Pinpoint the cell where the given text exists, returning its (x, y) midpoint coordinate. 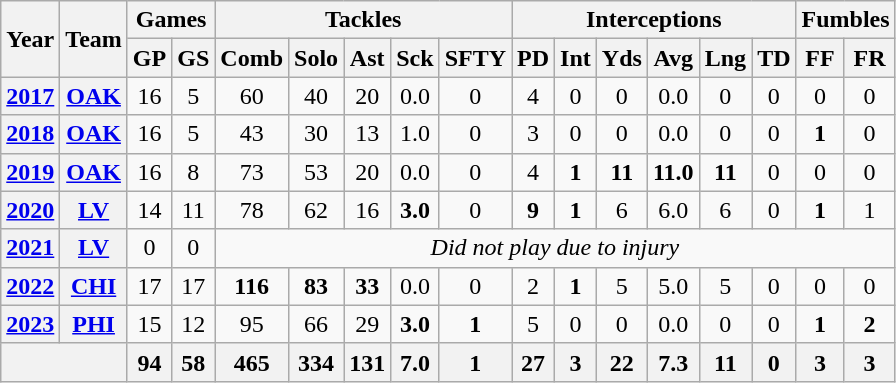
5.0 (673, 286)
FR (870, 58)
43 (252, 134)
29 (368, 324)
73 (252, 172)
95 (252, 324)
14 (149, 210)
7.0 (415, 362)
60 (252, 96)
7.3 (673, 362)
8 (194, 172)
Interceptions (654, 20)
40 (316, 96)
2017 (30, 96)
30 (316, 134)
SFTY (475, 58)
2018 (30, 134)
GS (194, 58)
131 (368, 362)
2020 (30, 210)
Year (30, 39)
22 (622, 362)
12 (194, 324)
FF (820, 58)
Comb (252, 58)
2019 (30, 172)
Int (576, 58)
9 (534, 210)
Tackles (364, 20)
2021 (30, 248)
Yds (622, 58)
Avg (673, 58)
TD (774, 58)
78 (252, 210)
334 (316, 362)
1.0 (415, 134)
2022 (30, 286)
Lng (725, 58)
83 (316, 286)
Games (170, 20)
Team (94, 39)
11.0 (673, 172)
13 (368, 134)
27 (534, 362)
66 (316, 324)
15 (149, 324)
116 (252, 286)
33 (368, 286)
PD (534, 58)
465 (252, 362)
Sck (415, 58)
Did not play due to injury (555, 248)
CHI (94, 286)
Ast (368, 58)
2023 (30, 324)
Fumbles (846, 20)
GP (149, 58)
94 (149, 362)
Solo (316, 58)
53 (316, 172)
58 (194, 362)
PHI (94, 324)
62 (316, 210)
6.0 (673, 210)
